Return the (x, y) coordinate for the center point of the cell that contains the specified text.  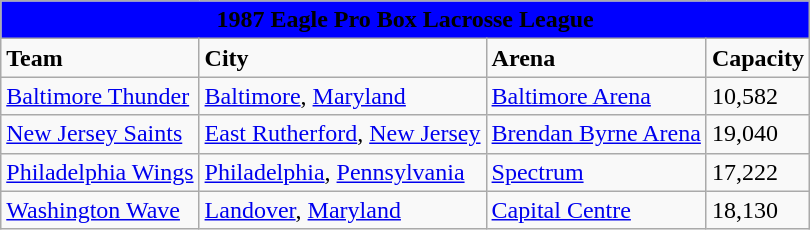
Baltimore, Maryland (342, 96)
10,582 (758, 96)
Landover, Maryland (342, 210)
City (342, 58)
Brendan Byrne Arena (596, 134)
Baltimore Arena (596, 96)
Arena (596, 58)
Spectrum (596, 172)
Capacity (758, 58)
Team (100, 58)
18,130 (758, 210)
17,222 (758, 172)
Baltimore Thunder (100, 96)
Philadelphia Wings (100, 172)
Capital Centre (596, 210)
1987 Eagle Pro Box Lacrosse League (406, 20)
Washington Wave (100, 210)
East Rutherford, New Jersey (342, 134)
New Jersey Saints (100, 134)
19,040 (758, 134)
Philadelphia, Pennsylvania (342, 172)
